Provide the (X, Y) coordinate of the cell's center where the given text is located.  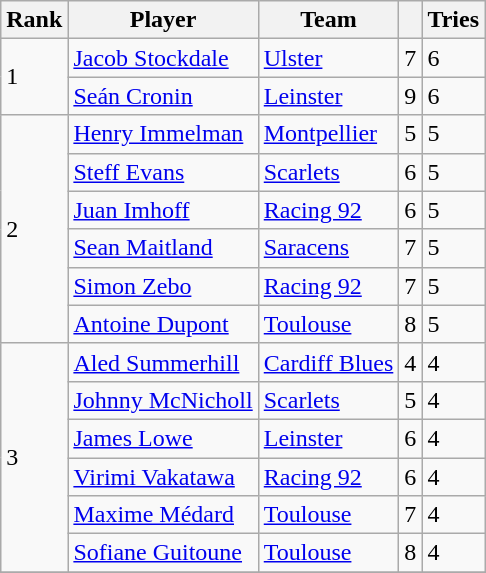
Antoine Dupont (163, 324)
Sofiane Guitoune (163, 553)
Player (163, 20)
Saracens (328, 248)
Montpellier (328, 134)
James Lowe (163, 438)
Juan Imhoff (163, 210)
Steff Evans (163, 172)
Maxime Médard (163, 515)
3 (34, 457)
Ulster (328, 58)
Virimi Vakatawa (163, 477)
Jacob Stockdale (163, 58)
2 (34, 229)
Seán Cronin (163, 96)
Henry Immelman (163, 134)
Sean Maitland (163, 248)
Simon Zebo (163, 286)
1 (34, 77)
Rank (34, 20)
Tries (454, 20)
Johnny McNicholl (163, 400)
Cardiff Blues (328, 362)
9 (410, 96)
Aled Summerhill (163, 362)
Team (328, 20)
